Extract the [x, y] coordinate from the center of the cell holding the provided text.  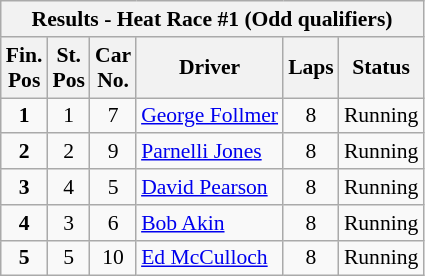
Results - Heat Race #1 (Odd qualifiers) [212, 19]
Parnelli Jones [210, 152]
7 [113, 116]
St.Pos [68, 68]
9 [113, 152]
George Follmer [210, 116]
Fin.Pos [24, 68]
Driver [210, 68]
Status [381, 68]
Laps [311, 68]
6 [113, 223]
Bob Akin [210, 223]
Ed McCulloch [210, 258]
CarNo. [113, 68]
10 [113, 258]
David Pearson [210, 187]
